Scan for the cell matching the given text and deliver its [x, y] coordinate at center. 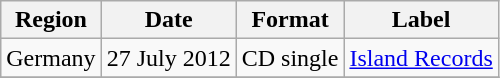
Germany [51, 58]
Region [51, 20]
CD single [290, 58]
Format [290, 20]
Date [168, 20]
27 July 2012 [168, 58]
Label [421, 20]
Island Records [421, 58]
